Output the [X, Y] coordinate of the center of the cell containing the given text.  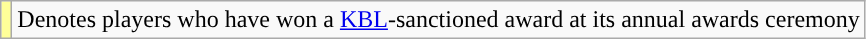
Denotes players who have won a KBL-sanctioned award at its annual awards ceremony [438, 20]
